Output the (X, Y) coordinate of the center of the cell containing the given text.  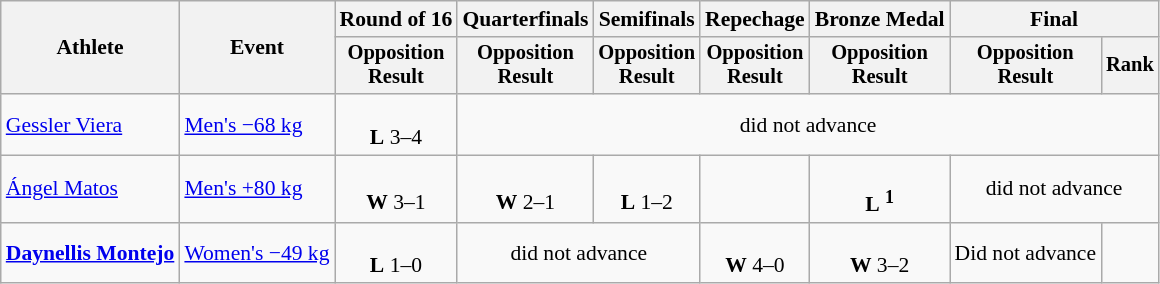
Daynellis Montejo (90, 252)
Men's +80 kg (256, 190)
Ángel Matos (90, 190)
Quarterfinals (525, 19)
Repechage (755, 19)
Men's −68 kg (256, 124)
L 1–2 (646, 190)
W 3–1 (396, 190)
Event (256, 48)
W 4–0 (755, 252)
Did not advance (1026, 252)
L 1 (880, 190)
Women's −49 kg (256, 252)
Athlete (90, 48)
Gessler Viera (90, 124)
L 1–0 (396, 252)
Rank (1130, 66)
L 3–4 (396, 124)
W 3–2 (880, 252)
W 2–1 (525, 190)
Semifinals (646, 19)
Final (1054, 19)
Bronze Medal (880, 19)
Round of 16 (396, 19)
